Identify which cell holds the provided text, then report its (X, Y) central coordinate. 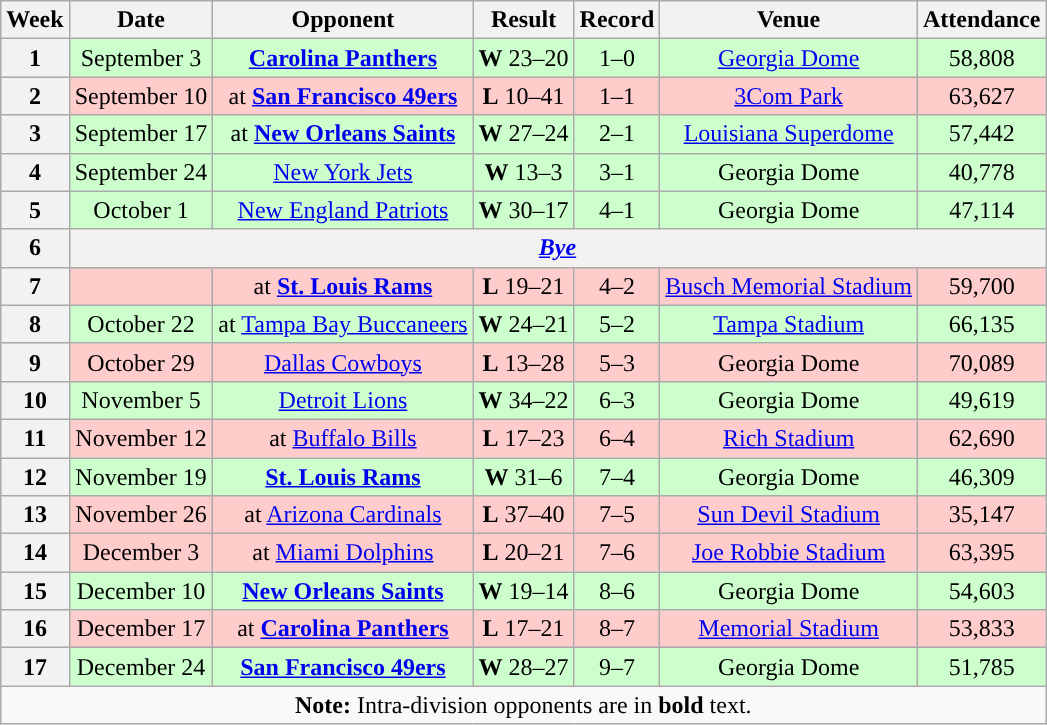
September 3 (141, 58)
51,785 (982, 667)
11 (35, 438)
Detroit Lions (343, 400)
4–1 (617, 210)
1–1 (617, 96)
Louisiana Superdome (789, 134)
49,619 (982, 400)
November 26 (141, 515)
13 (35, 515)
5–2 (617, 324)
Result (524, 20)
Carolina Panthers (343, 58)
San Francisco 49ers (343, 667)
35,147 (982, 515)
5 (35, 210)
9–7 (617, 667)
9 (35, 362)
L 17–21 (524, 629)
L 37–40 (524, 515)
17 (35, 667)
6–3 (617, 400)
Sun Devil Stadium (789, 515)
7–5 (617, 515)
16 (35, 629)
6 (35, 248)
W 23–20 (524, 58)
W 30–17 (524, 210)
Attendance (982, 20)
L 10–41 (524, 96)
58,808 (982, 58)
W 24–21 (524, 324)
Joe Robbie Stadium (789, 553)
53,833 (982, 629)
Busch Memorial Stadium (789, 286)
8 (35, 324)
12 (35, 477)
W 31–6 (524, 477)
W 28–27 (524, 667)
3Com Park (789, 96)
10 (35, 400)
at New Orleans Saints (343, 134)
W 34–22 (524, 400)
New Orleans Saints (343, 591)
L 20–21 (524, 553)
14 (35, 553)
62,690 (982, 438)
4 (35, 172)
Note: Intra-division opponents are in bold text. (524, 705)
Opponent (343, 20)
8–6 (617, 591)
1–0 (617, 58)
15 (35, 591)
December 17 (141, 629)
W 27–24 (524, 134)
W 13–3 (524, 172)
6–4 (617, 438)
at San Francisco 49ers (343, 96)
7 (35, 286)
66,135 (982, 324)
57,442 (982, 134)
December 10 (141, 591)
L 19–21 (524, 286)
Week (35, 20)
2–1 (617, 134)
at Carolina Panthers (343, 629)
December 24 (141, 667)
New England Patriots (343, 210)
Date (141, 20)
Record (617, 20)
W 19–14 (524, 591)
at Tampa Bay Buccaneers (343, 324)
St. Louis Rams (343, 477)
3–1 (617, 172)
54,603 (982, 591)
70,089 (982, 362)
September 10 (141, 96)
September 17 (141, 134)
November 12 (141, 438)
4–2 (617, 286)
63,395 (982, 553)
December 3 (141, 553)
Venue (789, 20)
at Buffalo Bills (343, 438)
November 19 (141, 477)
5–3 (617, 362)
Rich Stadium (789, 438)
October 22 (141, 324)
October 1 (141, 210)
L 17–23 (524, 438)
7–4 (617, 477)
at Arizona Cardinals (343, 515)
2 (35, 96)
October 29 (141, 362)
46,309 (982, 477)
New York Jets (343, 172)
Tampa Stadium (789, 324)
63,627 (982, 96)
47,114 (982, 210)
September 24 (141, 172)
Memorial Stadium (789, 629)
at St. Louis Rams (343, 286)
at Miami Dolphins (343, 553)
40,778 (982, 172)
59,700 (982, 286)
Bye (558, 248)
Dallas Cowboys (343, 362)
7–6 (617, 553)
1 (35, 58)
L 13–28 (524, 362)
3 (35, 134)
November 5 (141, 400)
8–7 (617, 629)
